For the text-containing cell, return its midpoint in [X, Y] coordinate format. 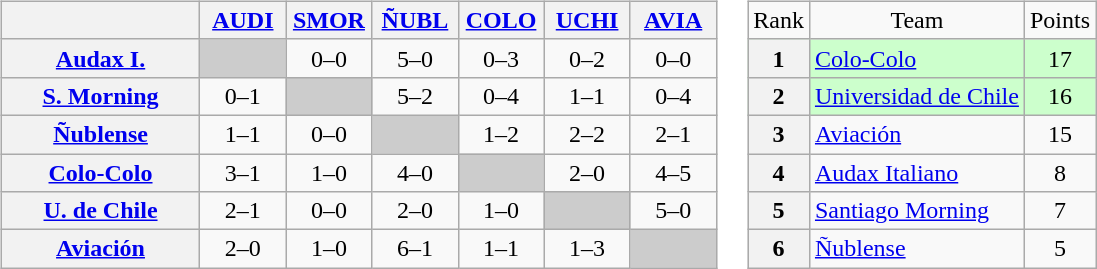
AUDI [243, 20]
8 [1060, 173]
7 [1060, 211]
5–2 [415, 96]
Audax I. [100, 58]
4 [779, 173]
17 [1060, 58]
Universidad de Chile [916, 96]
2–2 [587, 134]
UCHI [587, 20]
3–1 [243, 173]
AVIA [673, 20]
Team [916, 20]
4–0 [415, 173]
U. de Chile [100, 211]
0–3 [501, 58]
16 [1060, 96]
4–5 [673, 173]
COLO [501, 20]
6–1 [415, 249]
1–2 [501, 134]
SMOR [329, 20]
1 [779, 58]
S. Morning [100, 96]
2 [779, 96]
0–1 [243, 96]
Audax Italiano [916, 173]
3 [779, 134]
15 [1060, 134]
0–2 [587, 58]
ÑUBL [415, 20]
1–3 [587, 249]
Points [1060, 20]
Rank [779, 20]
Santiago Morning [916, 211]
6 [779, 249]
